Detect which cell encompasses the target text, then output its (X, Y) center coordinate. 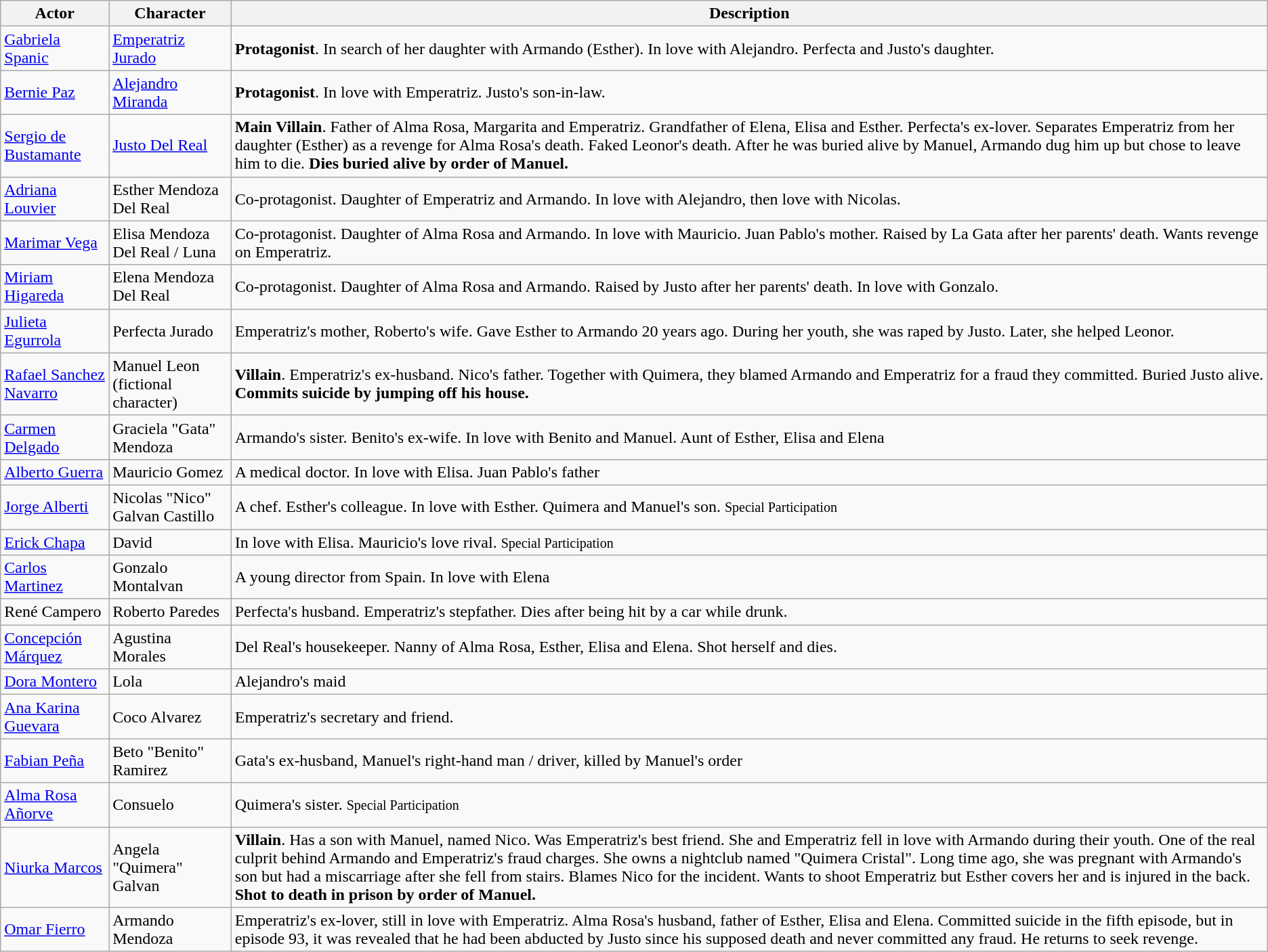
Alma Rosa Añorve (55, 804)
Erick Chapa (55, 542)
René Campero (55, 612)
Marimar Vega (55, 242)
Description (749, 14)
Del Real's housekeeper. Nanny of Alma Rosa, Esther, Elisa and Elena. Shot herself and dies. (749, 647)
Emperatriz's mother, Roberto's wife. Gave Esther to Armando 20 years ago. During her youth, she was raped by Justo. Later, she helped Leonor. (749, 330)
Miriam Higareda (55, 287)
Gonzalo Montalvan (171, 577)
Carlos Martinez (55, 577)
Omar Fierro (55, 929)
Perfecta's husband. Emperatriz's stepfather. Dies after being hit by a car while drunk. (749, 612)
Sergio de Bustamante (55, 146)
In love with Elisa. Mauricio's love rival. Special Participation (749, 542)
A chef. Esther's colleague. In love with Esther. Quimera and Manuel's son. Special Participation (749, 506)
Ana Karina Guevara (55, 716)
Elena Mendoza Del Real (171, 287)
Alejandro Miranda (171, 92)
Mauricio Gomez (171, 472)
Justo Del Real (171, 146)
A medical doctor. In love with Elisa. Juan Pablo's father (749, 472)
Co-protagonist. Daughter of Emperatriz and Armando. In love with Alejandro, then love with Nicolas. (749, 199)
A young director from Spain. In love with Elena (749, 577)
Co-protagonist. Daughter of Alma Rosa and Armando. Raised by Justo after her parents' death. In love with Gonzalo. (749, 287)
Esther Mendoza Del Real (171, 199)
Consuelo (171, 804)
Manuel Leon (fictional character) (171, 384)
Protagonist. In love with Emperatriz. Justo's son-in-law. (749, 92)
Roberto Paredes (171, 612)
Graciela "Gata" Mendoza (171, 437)
Elisa Mendoza Del Real / Luna (171, 242)
Lola (171, 682)
Rafael Sanchez Navarro (55, 384)
Angela "Quimera" Galvan (171, 867)
Character (171, 14)
Perfecta Jurado (171, 330)
Nicolas "Nico" Galvan Castillo (171, 506)
Dora Montero (55, 682)
Adriana Louvier (55, 199)
Coco Alvarez (171, 716)
Emperatriz's secretary and friend. (749, 716)
Alberto Guerra (55, 472)
Bernie Paz (55, 92)
Beto "Benito" Ramirez (171, 761)
Julieta Egurrola (55, 330)
Emperatriz Jurado (171, 49)
Gabriela Spanic (55, 49)
Agustina Morales (171, 647)
Concepción Márquez (55, 647)
David (171, 542)
Alejandro's maid (749, 682)
Jorge Alberti (55, 506)
Fabian Peña (55, 761)
Actor (55, 14)
Niurka Marcos (55, 867)
Carmen Delgado (55, 437)
Quimera's sister. Special Participation (749, 804)
Armando's sister. Benito's ex-wife. In love with Benito and Manuel. Aunt of Esther, Elisa and Elena (749, 437)
Protagonist. In search of her daughter with Armando (Esther). In love with Alejandro. Perfecta and Justo's daughter. (749, 49)
Armando Mendoza (171, 929)
Gata's ex-husband, Manuel's right-hand man / driver, killed by Manuel's order (749, 761)
